Extract the (X, Y) coordinate from the center of the cell holding the provided text.  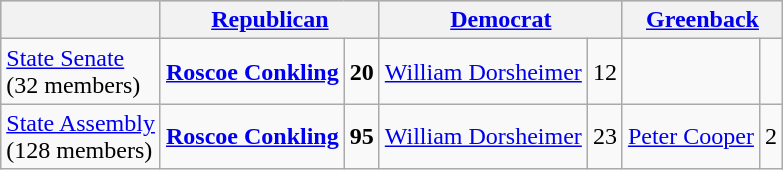
20 (362, 72)
23 (604, 136)
12 (604, 72)
Republican (270, 20)
2 (770, 136)
95 (362, 136)
State Assembly (128 members) (81, 136)
Greenback (702, 20)
State Senate (32 members) (81, 72)
Peter Cooper (690, 136)
Democrat (500, 20)
